Extract the (x, y) coordinate from the center of the cell holding the provided text.  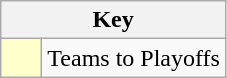
Key (114, 20)
Teams to Playoffs (134, 58)
